Search for the cell housing the specified text and yield its [x, y] center coordinate. 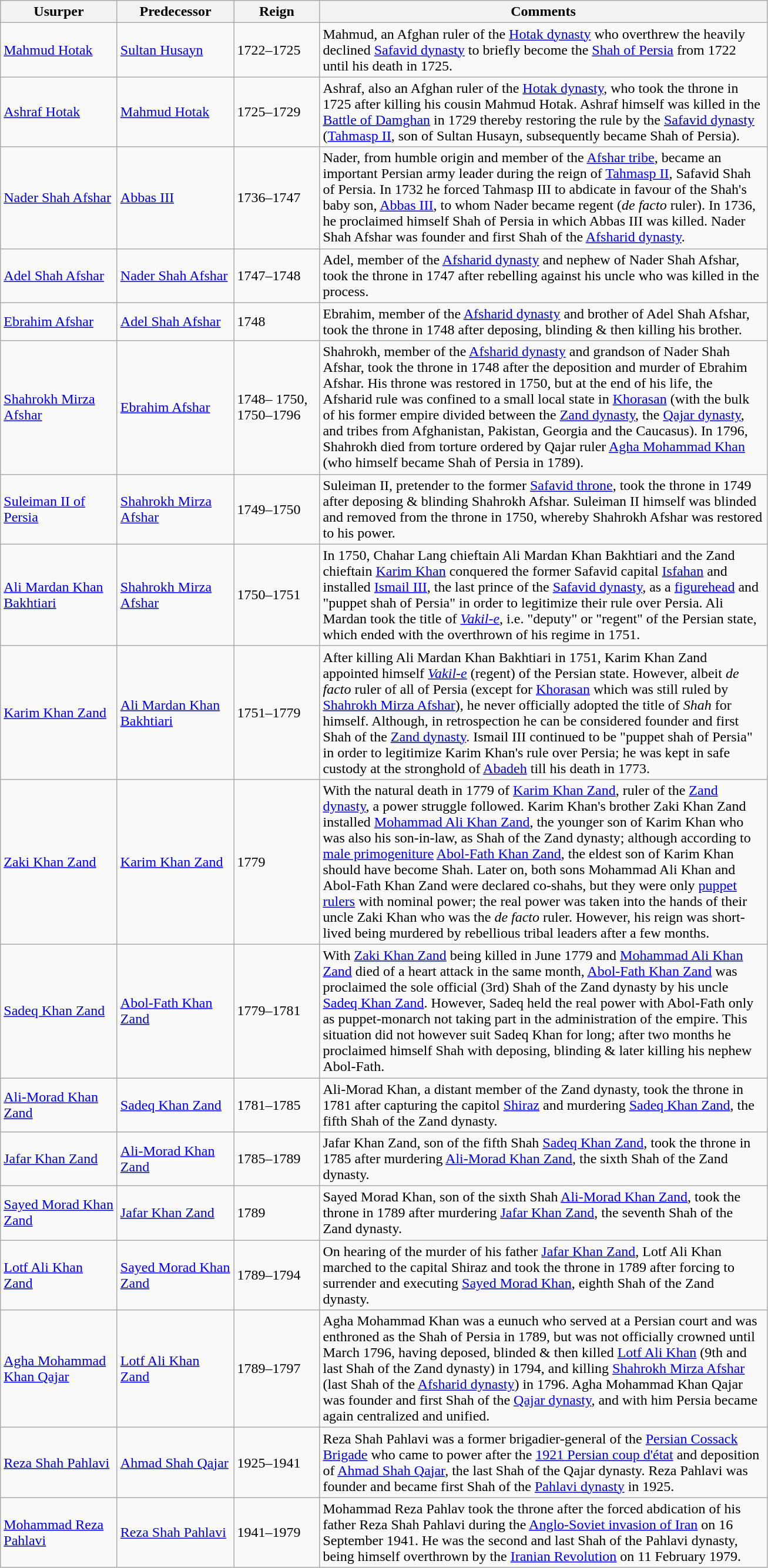
1748 [277, 322]
1789–1794 [277, 1275]
1725–1729 [277, 112]
Usurper [59, 12]
1736–1747 [277, 197]
Zaki Khan Zand [59, 861]
1789 [277, 1213]
1722–1725 [277, 50]
1749–1750 [277, 509]
Comments [543, 12]
1779–1781 [277, 1010]
1941–1979 [277, 1532]
1925–1941 [277, 1463]
Predecessor [175, 12]
Sultan Husayn [175, 50]
1751–1779 [277, 712]
Abol-Fath Khan Zand [175, 1010]
1747–1748 [277, 276]
1779 [277, 861]
Ashraf Hotak [59, 112]
1789–1797 [277, 1369]
Agha Mohammad Khan Qajar [59, 1369]
Ebrahim, member of the Afsharid dynasty and brother of Adel Shah Afshar, took the throne in 1748 after deposing, blinding & then killing his brother. [543, 322]
1750–1751 [277, 595]
Reign [277, 12]
1748– 1750, 1750–1796 [277, 408]
Mohammad Reza Pahlavi [59, 1532]
Abbas III [175, 197]
Ahmad Shah Qajar [175, 1463]
Suleiman II of Persia [59, 509]
1785–1789 [277, 1159]
1781–1785 [277, 1104]
